Pinpoint the cell where the given text exists, returning its (x, y) midpoint coordinate. 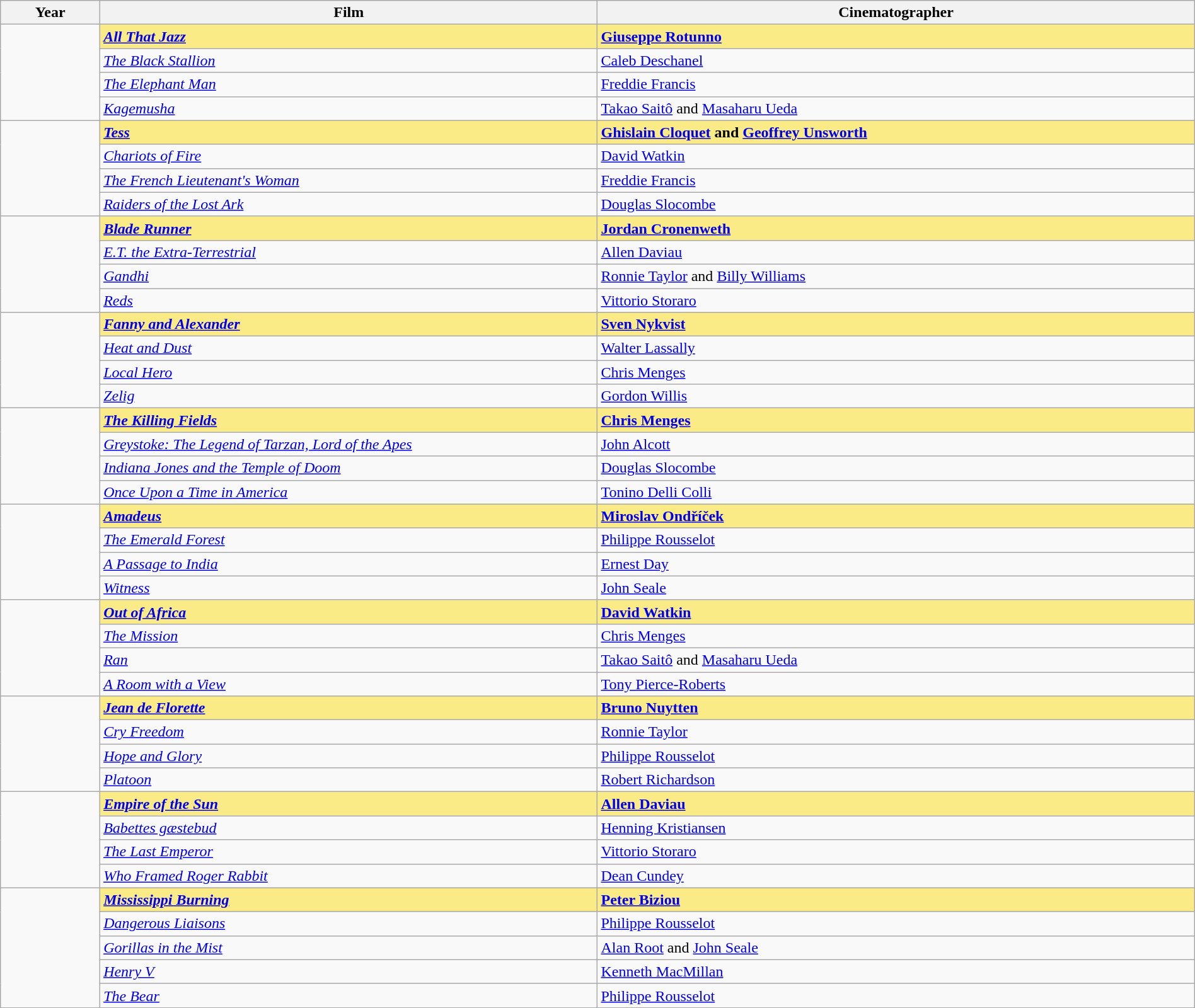
Robert Richardson (896, 780)
Henry V (349, 971)
Tonino Delli Colli (896, 492)
Local Hero (349, 372)
Tess (349, 132)
John Alcott (896, 444)
Kagemusha (349, 108)
Out of Africa (349, 612)
The Last Emperor (349, 852)
Henning Kristiansen (896, 828)
Film (349, 13)
A Room with a View (349, 684)
The Elephant Man (349, 84)
Mississippi Burning (349, 900)
Witness (349, 588)
Platoon (349, 780)
Gandhi (349, 276)
The French Lieutenant's Woman (349, 180)
Cinematographer (896, 13)
Ran (349, 660)
Ronnie Taylor (896, 732)
Jordan Cronenweth (896, 228)
Year (50, 13)
Gorillas in the Mist (349, 948)
Dean Cundey (896, 876)
Ghislain Cloquet and Geoffrey Unsworth (896, 132)
Zelig (349, 396)
Fanny and Alexander (349, 324)
Walter Lassally (896, 348)
Sven Nykvist (896, 324)
Raiders of the Lost Ark (349, 204)
Alan Root and John Seale (896, 948)
Who Framed Roger Rabbit (349, 876)
Ronnie Taylor and Billy Williams (896, 276)
Cry Freedom (349, 732)
The Mission (349, 636)
Peter Biziou (896, 900)
Tony Pierce-Roberts (896, 684)
Giuseppe Rotunno (896, 37)
Caleb Deschanel (896, 60)
Ernest Day (896, 564)
John Seale (896, 588)
Chariots of Fire (349, 156)
Greystoke: The Legend of Tarzan, Lord of the Apes (349, 444)
Jean de Florette (349, 708)
Once Upon a Time in America (349, 492)
Miroslav Ondříček (896, 516)
Hope and Glory (349, 756)
The Black Stallion (349, 60)
Babettes gæstebud (349, 828)
Bruno Nuytten (896, 708)
Amadeus (349, 516)
A Passage to India (349, 564)
All That Jazz (349, 37)
The Killing Fields (349, 420)
E.T. the Extra-Terrestrial (349, 252)
The Emerald Forest (349, 540)
Gordon Willis (896, 396)
Indiana Jones and the Temple of Doom (349, 468)
The Bear (349, 995)
Blade Runner (349, 228)
Heat and Dust (349, 348)
Dangerous Liaisons (349, 924)
Reds (349, 301)
Empire of the Sun (349, 804)
Kenneth MacMillan (896, 971)
